Return [X, Y] of the center of cell containing provided text 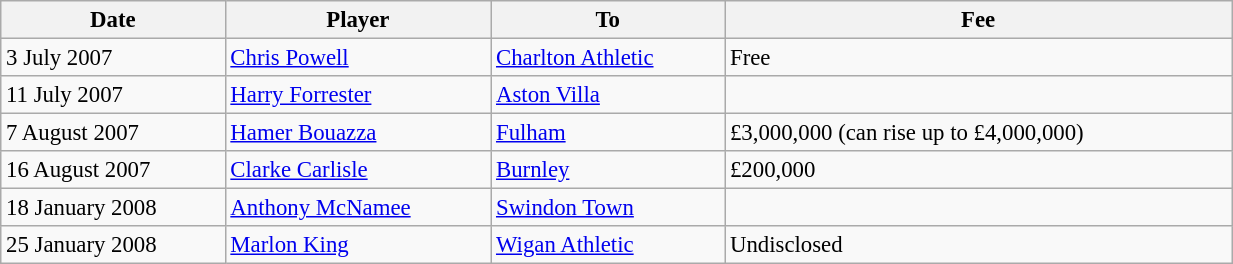
Fee [978, 20]
25 January 2008 [113, 245]
Wigan Athletic [608, 245]
To [608, 20]
11 July 2007 [113, 95]
£200,000 [978, 170]
Aston Villa [608, 95]
£3,000,000 (can rise up to £4,000,000) [978, 133]
Anthony McNamee [358, 208]
Charlton Athletic [608, 58]
Burnley [608, 170]
Harry Forrester [358, 95]
Fulham [608, 133]
Marlon King [358, 245]
3 July 2007 [113, 58]
Swindon Town [608, 208]
Date [113, 20]
Free [978, 58]
7 August 2007 [113, 133]
Clarke Carlisle [358, 170]
Chris Powell [358, 58]
Undisclosed [978, 245]
16 August 2007 [113, 170]
Hamer Bouazza [358, 133]
Player [358, 20]
18 January 2008 [113, 208]
